Return (X, Y) of the center of cell containing provided text 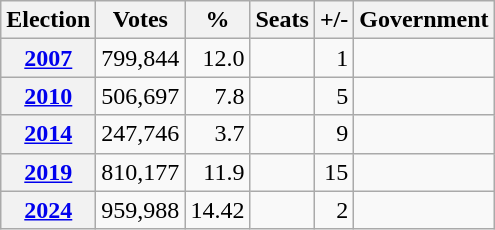
15 (334, 172)
2 (334, 210)
2014 (48, 134)
2019 (48, 172)
2007 (48, 58)
799,844 (140, 58)
7.8 (218, 96)
11.9 (218, 172)
2024 (48, 210)
Votes (140, 20)
12.0 (218, 58)
3.7 (218, 134)
Seats (282, 20)
247,746 (140, 134)
810,177 (140, 172)
Government (424, 20)
+/- (334, 20)
506,697 (140, 96)
1 (334, 58)
9 (334, 134)
14.42 (218, 210)
5 (334, 96)
959,988 (140, 210)
2010 (48, 96)
% (218, 20)
Election (48, 20)
